Identify which cell holds the provided text, then report its (X, Y) central coordinate. 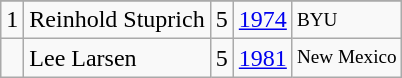
Reinhold Stuprich (117, 20)
New Mexico (346, 58)
Lee Larsen (117, 58)
1981 (262, 58)
1 (12, 20)
BYU (346, 20)
1974 (262, 20)
